For the text-containing cell, return its midpoint in [X, Y] coordinate format. 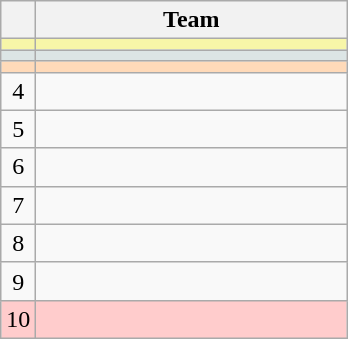
9 [18, 281]
5 [18, 129]
4 [18, 91]
6 [18, 167]
8 [18, 243]
Team [192, 20]
7 [18, 205]
10 [18, 319]
